Provide the (X, Y) coordinate of the cell's center where the given text is located.  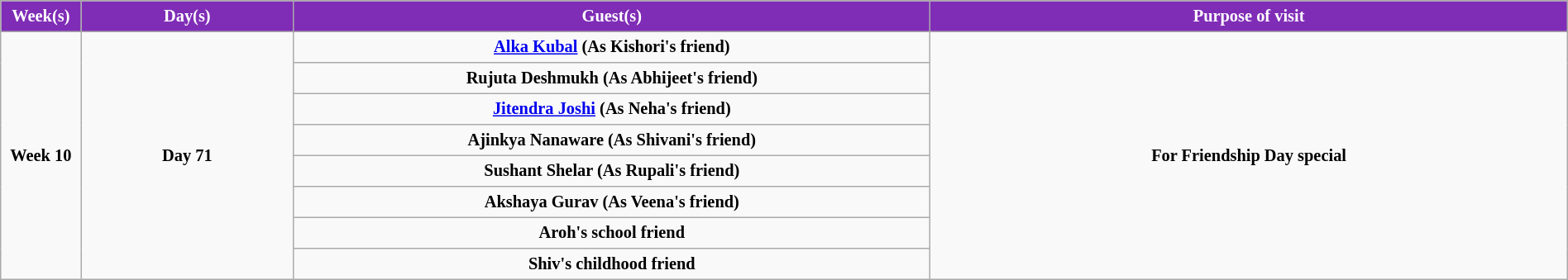
Shiv's childhood friend (612, 263)
Sushant Shelar (As Rupali's friend) (612, 171)
Akshaya Gurav (As Veena's friend) (612, 202)
For Friendship Day special (1249, 155)
Guest(s) (612, 16)
Jitendra Joshi (As Neha's friend) (612, 109)
Rujuta Deshmukh (As Abhijeet's friend) (612, 78)
Purpose of visit (1249, 16)
Alka Kubal (As Kishori's friend) (612, 47)
Week 10 (41, 155)
Day 71 (187, 155)
Day(s) (187, 16)
Week(s) (41, 16)
Ajinkya Nanaware (As Shivani's friend) (612, 140)
Aroh's school friend (612, 233)
